Output the [x, y] coordinate of the center of the cell containing the given text.  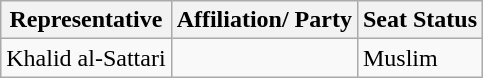
Representative [86, 20]
Seat Status [420, 20]
Khalid al-Sattari [86, 58]
Affiliation/ Party [264, 20]
Muslim [420, 58]
